Detect which cell encompasses the target text, then output its [X, Y] center coordinate. 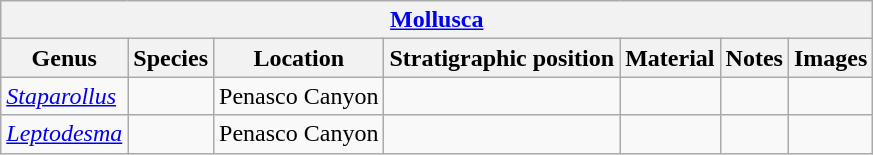
Mollusca [437, 20]
Notes [754, 58]
Location [299, 58]
Species [171, 58]
Genus [64, 58]
Stratigraphic position [502, 58]
Staparollus [64, 96]
Leptodesma [64, 134]
Material [670, 58]
Images [830, 58]
